Extract the [X, Y] coordinate from the center of the cell holding the provided text.  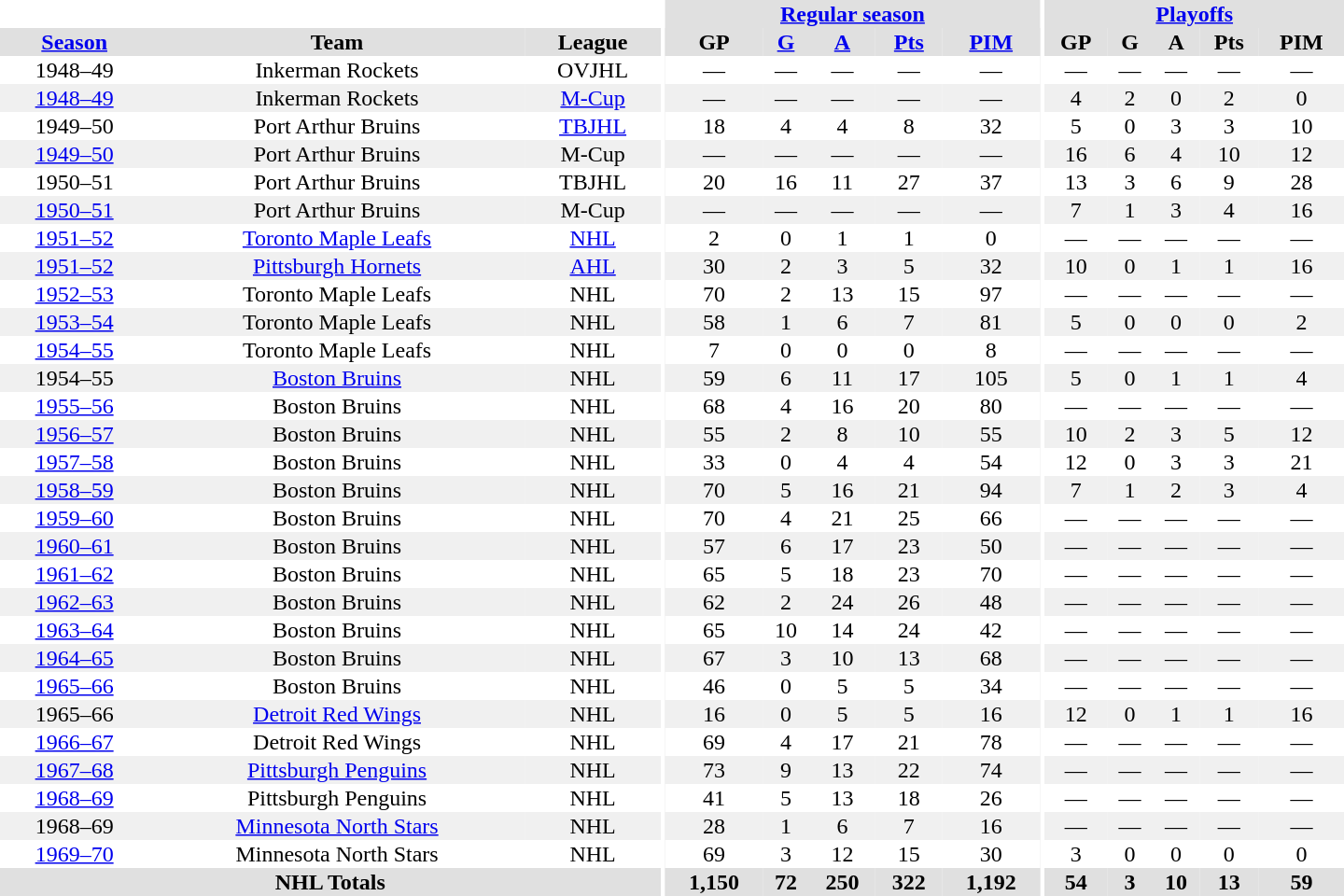
81 [991, 322]
1958–59 [75, 490]
50 [991, 546]
25 [909, 518]
OVJHL [594, 70]
Playoffs [1195, 14]
AHL [594, 266]
22 [909, 770]
94 [991, 490]
46 [714, 686]
250 [842, 882]
78 [991, 742]
62 [714, 602]
1955–56 [75, 406]
73 [714, 770]
1962–63 [75, 602]
74 [991, 770]
1957–58 [75, 462]
41 [714, 798]
322 [909, 882]
NHL Totals [330, 882]
League [594, 42]
1953–54 [75, 322]
105 [991, 378]
33 [714, 462]
1,150 [714, 882]
27 [909, 182]
58 [714, 322]
1967–68 [75, 770]
57 [714, 546]
1964–65 [75, 658]
72 [786, 882]
1952–53 [75, 294]
14 [842, 630]
Pittsburgh Hornets [336, 266]
34 [991, 686]
97 [991, 294]
66 [991, 518]
1963–64 [75, 630]
42 [991, 630]
48 [991, 602]
37 [991, 182]
80 [991, 406]
67 [714, 658]
Regular season [853, 14]
Season [75, 42]
1960–61 [75, 546]
1969–70 [75, 854]
1959–60 [75, 518]
Team [336, 42]
1,192 [991, 882]
1961–62 [75, 574]
1966–67 [75, 742]
1956–57 [75, 434]
